Detect which cell encompasses the target text, then output its [X, Y] center coordinate. 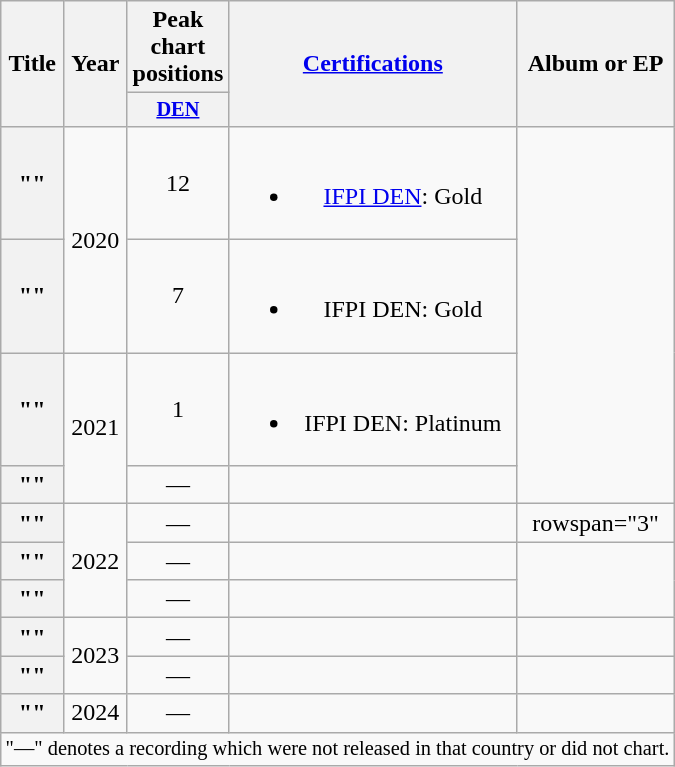
2020 [96, 239]
Album or EP [596, 64]
DEN [178, 110]
Title [32, 64]
2024 [96, 713]
2021 [96, 428]
rowspan="3" [596, 523]
"—" denotes a recording which were not released in that country or did not chart. [338, 749]
Certifications [373, 64]
2023 [96, 656]
Year [96, 64]
1 [178, 410]
2022 [96, 561]
7 [178, 296]
12 [178, 182]
IFPI DEN: Platinum [373, 410]
Peak chart positions [178, 47]
